Find where the given text appears and provide that cell's center as (X, Y) coordinate. 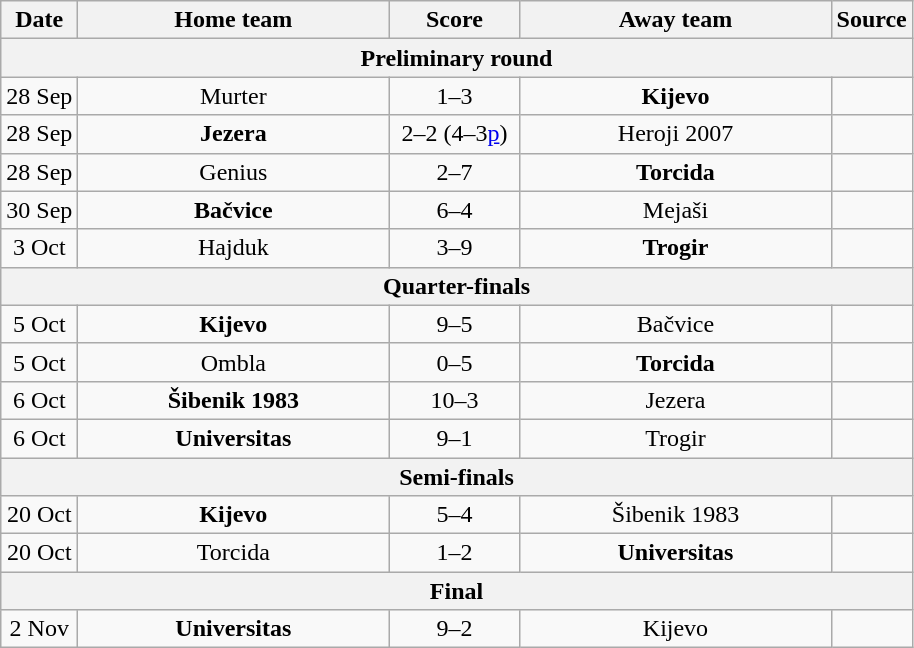
Heroji 2007 (676, 134)
Score (454, 20)
1–3 (454, 96)
Preliminary round (457, 58)
Ombla (234, 362)
Genius (234, 172)
Away team (676, 20)
2–2 (4–3p) (454, 134)
Mejaši (676, 210)
5–4 (454, 515)
Home team (234, 20)
Final (457, 591)
9–5 (454, 324)
2–7 (454, 172)
6–4 (454, 210)
Hajduk (234, 248)
Quarter-finals (457, 286)
Date (40, 20)
10–3 (454, 400)
2 Nov (40, 629)
1–2 (454, 553)
Semi-finals (457, 477)
9–1 (454, 438)
30 Sep (40, 210)
3–9 (454, 248)
9–2 (454, 629)
0–5 (454, 362)
Murter (234, 96)
3 Oct (40, 248)
Source (872, 20)
